Search for the cell housing the specified text and yield its [X, Y] center coordinate. 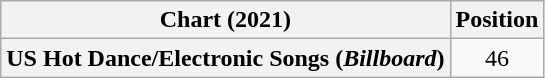
Position [497, 20]
46 [497, 58]
Chart (2021) [226, 20]
US Hot Dance/Electronic Songs (Billboard) [226, 58]
